Search for the cell housing the specified text and yield its (x, y) center coordinate. 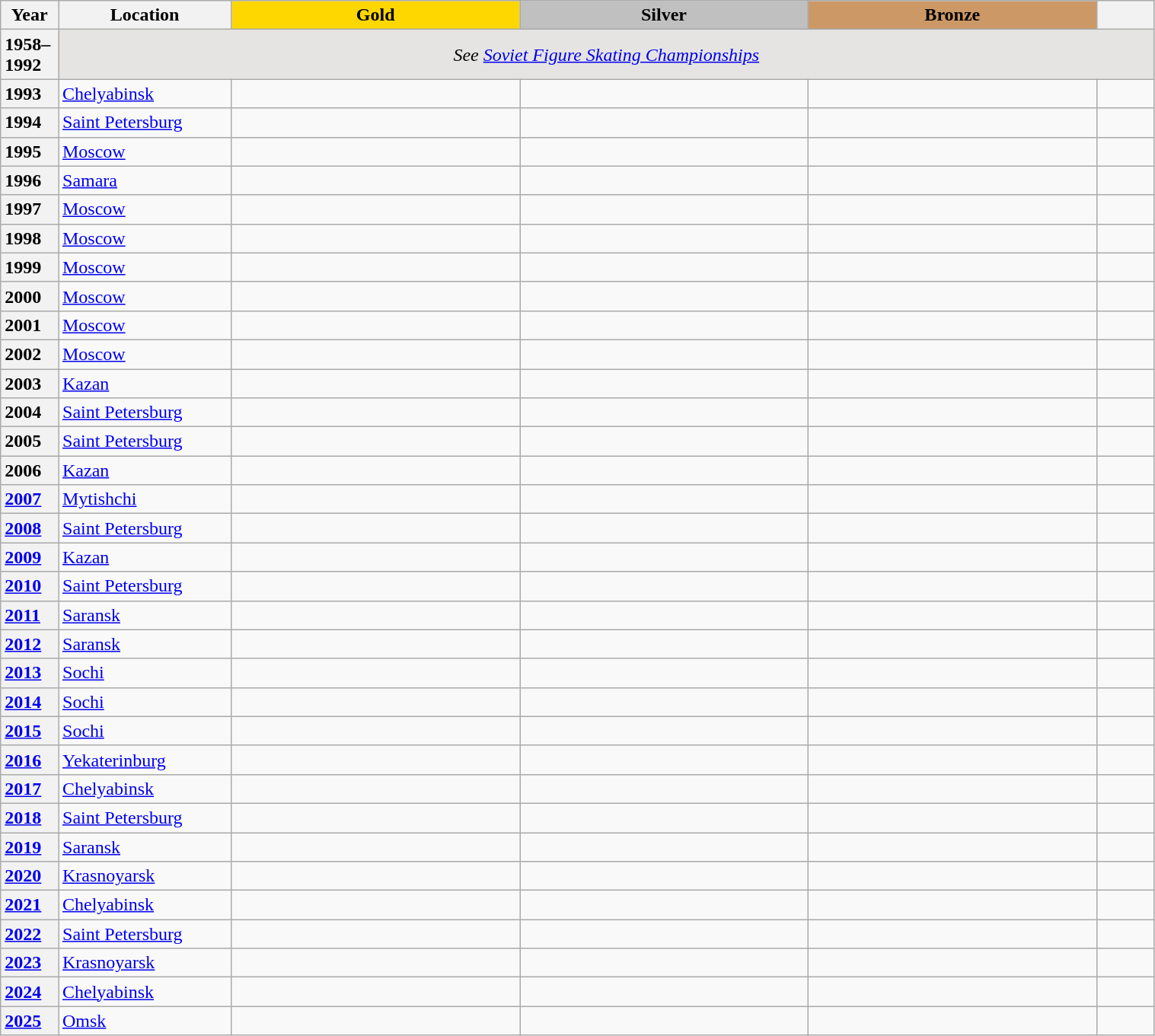
2007 (30, 499)
1998 (30, 238)
2018 (30, 818)
Silver (664, 15)
2009 (30, 557)
Bronze (952, 15)
2019 (30, 847)
Mytishchi (145, 499)
Year (30, 15)
2014 (30, 702)
2013 (30, 673)
1996 (30, 180)
Yekaterinburg (145, 760)
2023 (30, 963)
1999 (30, 267)
2022 (30, 934)
Samara (145, 180)
2012 (30, 644)
2010 (30, 586)
Omsk (145, 1021)
1997 (30, 209)
1995 (30, 151)
See Soviet Figure Skating Championships (606, 55)
1993 (30, 94)
2015 (30, 731)
2000 (30, 296)
2005 (30, 441)
2016 (30, 760)
1958–1992 (30, 55)
2021 (30, 905)
2001 (30, 325)
Gold (376, 15)
1994 (30, 123)
2006 (30, 470)
2003 (30, 383)
2011 (30, 615)
2017 (30, 789)
2002 (30, 354)
2025 (30, 1021)
Location (145, 15)
2008 (30, 528)
2020 (30, 876)
2004 (30, 413)
2024 (30, 992)
